Return [X, Y] of the center of cell containing provided text 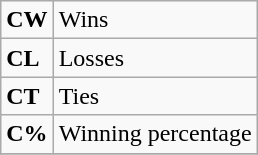
CL [27, 58]
Ties [155, 96]
CT [27, 96]
C% [27, 134]
Wins [155, 20]
Losses [155, 58]
Winning percentage [155, 134]
CW [27, 20]
